Output the [X, Y] coordinate of the center of the cell containing the given text.  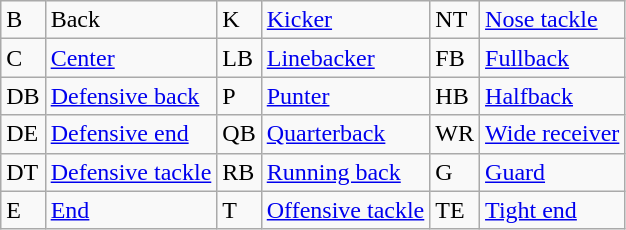
WR [455, 134]
Kicker [346, 20]
HB [455, 96]
LB [239, 58]
Quarterback [346, 134]
Halfback [552, 96]
Center [131, 58]
Defensive back [131, 96]
Nose tackle [552, 20]
E [23, 210]
K [239, 20]
Linebacker [346, 58]
Guard [552, 172]
Wide receiver [552, 134]
DB [23, 96]
C [23, 58]
B [23, 20]
Tight end [552, 210]
NT [455, 20]
G [455, 172]
Fullback [552, 58]
QB [239, 134]
RB [239, 172]
DT [23, 172]
FB [455, 58]
TE [455, 210]
Running back [346, 172]
DE [23, 134]
Defensive end [131, 134]
Offensive tackle [346, 210]
Defensive tackle [131, 172]
End [131, 210]
P [239, 96]
T [239, 210]
Back [131, 20]
Punter [346, 96]
